Output the (X, Y) coordinate of the center of the cell containing the given text.  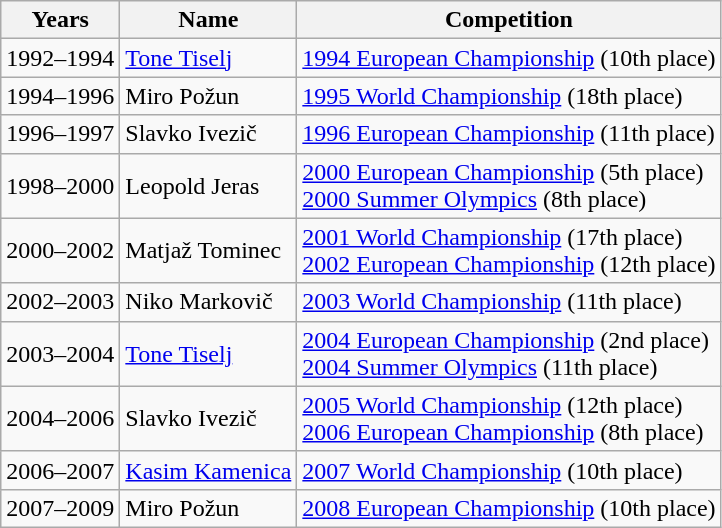
1996–1997 (60, 134)
2000–2002 (60, 250)
1994 European Championship (10th place) (509, 58)
1996 European Championship (11th place) (509, 134)
2007 World Championship (10th place) (509, 470)
1994–1996 (60, 96)
1995 World Championship (18th place) (509, 96)
2007–2009 (60, 508)
2001 World Championship (17th place)2002 European Championship (12th place) (509, 250)
2002–2003 (60, 302)
Matjaž Tominec (208, 250)
2003 World Championship (11th place) (509, 302)
1998–2000 (60, 186)
2006–2007 (60, 470)
1992–1994 (60, 58)
Leopold Jeras (208, 186)
Competition (509, 20)
Years (60, 20)
Kasim Kamenica (208, 470)
Name (208, 20)
2005 World Championship (12th place)2006 European Championship (8th place) (509, 418)
2008 European Championship (10th place) (509, 508)
2000 European Championship (5th place)2000 Summer Olympics (8th place) (509, 186)
2004 European Championship (2nd place)2004 Summer Olympics (11th place) (509, 354)
2003–2004 (60, 354)
2004–2006 (60, 418)
Niko Markovič (208, 302)
